Search for the cell housing the specified text and yield its (X, Y) center coordinate. 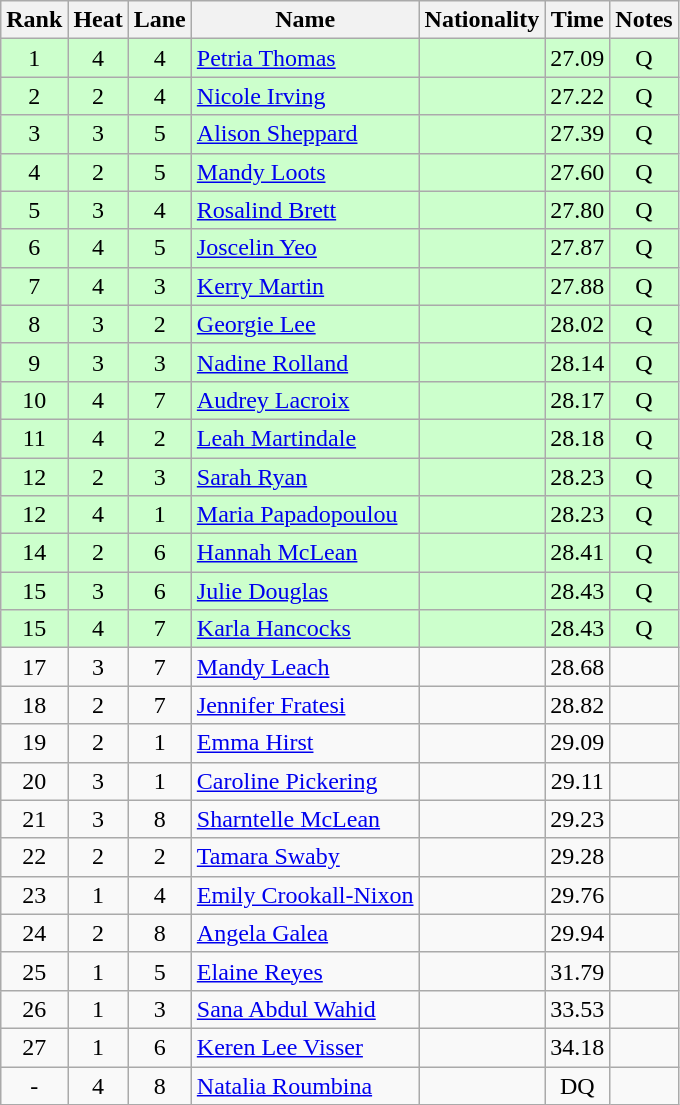
28.18 (578, 438)
Caroline Pickering (305, 781)
Time (578, 20)
Elaine Reyes (305, 971)
27.80 (578, 210)
Petria Thomas (305, 58)
28.14 (578, 362)
27.87 (578, 248)
28.17 (578, 400)
17 (34, 667)
Natalia Roumbina (305, 1085)
22 (34, 857)
Nationality (482, 20)
29.11 (578, 781)
28.02 (578, 324)
31.79 (578, 971)
29.09 (578, 743)
28.41 (578, 553)
25 (34, 971)
Jennifer Fratesi (305, 705)
Nicole Irving (305, 96)
Nadine Rolland (305, 362)
Rank (34, 20)
Notes (644, 20)
Heat (98, 20)
11 (34, 438)
Lane (160, 20)
27 (34, 1047)
34.18 (578, 1047)
26 (34, 1009)
20 (34, 781)
Sarah Ryan (305, 477)
Hannah McLean (305, 553)
27.88 (578, 286)
Rosalind Brett (305, 210)
Sharntelle McLean (305, 819)
Mandy Loots (305, 172)
Kerry Martin (305, 286)
Name (305, 20)
29.94 (578, 933)
14 (34, 553)
Leah Martindale (305, 438)
10 (34, 400)
9 (34, 362)
29.28 (578, 857)
27.60 (578, 172)
Emily Crookall-Nixon (305, 895)
27.22 (578, 96)
21 (34, 819)
18 (34, 705)
Sana Abdul Wahid (305, 1009)
29.76 (578, 895)
24 (34, 933)
33.53 (578, 1009)
Mandy Leach (305, 667)
27.09 (578, 58)
Audrey Lacroix (305, 400)
Karla Hancocks (305, 629)
27.39 (578, 134)
Tamara Swaby (305, 857)
Alison Sheppard (305, 134)
23 (34, 895)
Angela Galea (305, 933)
DQ (578, 1085)
Julie Douglas (305, 591)
28.68 (578, 667)
Joscelin Yeo (305, 248)
- (34, 1085)
19 (34, 743)
29.23 (578, 819)
Keren Lee Visser (305, 1047)
Emma Hirst (305, 743)
Maria Papadopoulou (305, 515)
28.82 (578, 705)
Georgie Lee (305, 324)
